Detect which cell encompasses the target text, then output its (x, y) center coordinate. 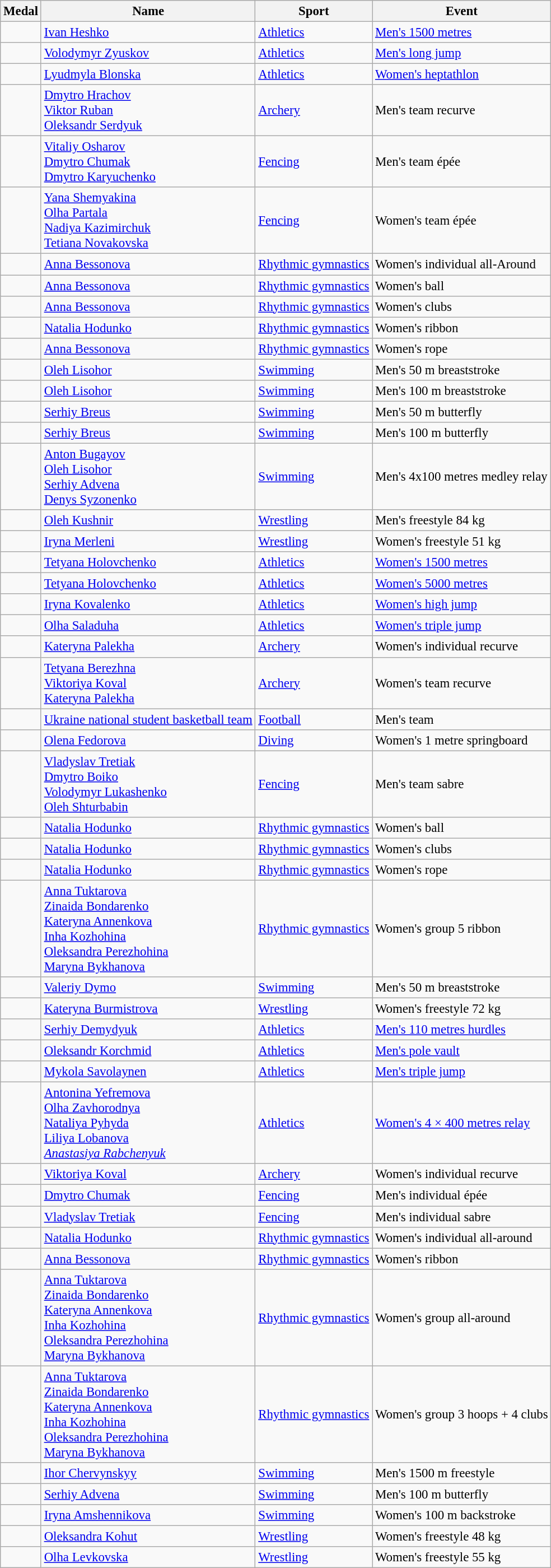
Women's freestyle 51 kg (461, 542)
Iryna Amshennikova (148, 1515)
Kateryna Palekha (148, 647)
Women's freestyle 48 kg (461, 1536)
Men's team (461, 719)
Women's 4 × 400 metres relay (461, 1123)
Men's long jump (461, 53)
Name (148, 11)
Women's freestyle 72 kg (461, 1009)
Serhiy Demydyuk (148, 1030)
Ivan Heshko (148, 32)
Anton BugayovOleh LisohorSerhiy AdvenaDenys Syzonenko (148, 476)
Olha Levkovska (148, 1557)
Women's heptathlon (461, 75)
Men's 1500 metres (461, 32)
Men's pole vault (461, 1051)
Olena Fedorova (148, 740)
Women's high jump (461, 604)
Women's individual all-Around (461, 264)
Vladyslav TretiakDmytro BoikoVolodymyr LukashenkoOleh Shturbabin (148, 784)
Kateryna Burmistrova (148, 1009)
Iryna Merleni (148, 542)
Vladyslav Tretiak (148, 1217)
Men's team sabre (461, 784)
Sport (314, 11)
Women's 1 metre springboard (461, 740)
Oleksandra Kohut (148, 1536)
Volodymyr Zyuskov (148, 53)
Olha Saladuha (148, 626)
Yana ShemyakinaOlha PartalaNadiya KazimirchukTetiana Novakovska (148, 221)
Men's freestyle 84 kg (461, 520)
Men's team épée (461, 162)
Women's freestyle 55 kg (461, 1557)
Men's 50 m butterfly (461, 412)
Oleh Kushnir (148, 520)
Women's group 3 hoops + 4 clubs (461, 1414)
Lyudmyla Blonska (148, 75)
Ihor Chervynskyy (148, 1473)
Women's group all-around (461, 1318)
Men's team recurve (461, 110)
Women's individual all-around (461, 1237)
Antonina YefremovaOlha ZavhorodnyaNataliya PyhydaLiliya LobanovaAnastasiya Rabchenyuk (148, 1123)
Tetyana BerezhnaViktoriya KovalKateryna Palekha (148, 683)
Men's 4x100 metres medley relay (461, 476)
Women's team épée (461, 221)
Diving (314, 740)
Viktoriya Koval (148, 1175)
Men's 100 m breaststroke (461, 391)
Men's individual sabre (461, 1217)
Men's individual épée (461, 1195)
Ukraine national student basketball team (148, 719)
Event (461, 11)
Women's 1500 metres (461, 562)
Men's triple jump (461, 1072)
Dmytro Chumak (148, 1195)
Dmytro HrachovViktor RubanOleksandr Serdyuk (148, 110)
Women's triple jump (461, 626)
Iryna Kovalenko (148, 604)
Women's 100 m backstroke (461, 1515)
Women's 5000 metres (461, 584)
Mykola Savolaynen (148, 1072)
Men's 110 metres hurdles (461, 1030)
Medal (21, 11)
Football (314, 719)
Serhiy Advena (148, 1494)
Women's group 5 ribbon (461, 929)
Men's 1500 m freestyle (461, 1473)
Vitaliy OsharovDmytro ChumakDmytro Karyuchenko (148, 162)
Women's team recurve (461, 683)
Oleksandr Korchmid (148, 1051)
Valeriy Dymo (148, 988)
